Detect which cell encompasses the target text, then output its [x, y] center coordinate. 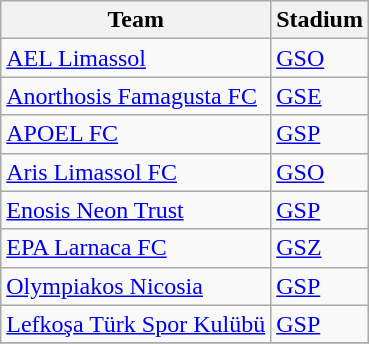
Stadium [320, 20]
AEL Limassol [136, 58]
GSE [320, 96]
Olympiakos Nicosia [136, 286]
Enosis Neon Trust [136, 210]
APOEL FC [136, 134]
Aris Limassol FC [136, 172]
Team [136, 20]
Lefkoşa Türk Spor Kulübü [136, 324]
EPA Larnaca FC [136, 248]
Anorthosis Famagusta FC [136, 96]
GSZ [320, 248]
